Pinpoint the cell where the given text exists, returning its [X, Y] midpoint coordinate. 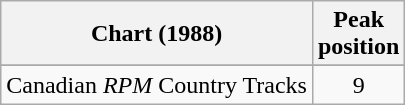
9 [358, 85]
Peakposition [358, 34]
Chart (1988) [157, 34]
Canadian RPM Country Tracks [157, 85]
